Identify which cell holds the provided text, then report its [x, y] central coordinate. 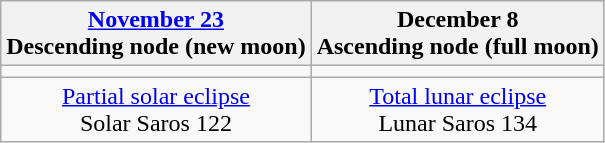
December 8Ascending node (full moon) [458, 34]
November 23Descending node (new moon) [156, 34]
Partial solar eclipseSolar Saros 122 [156, 110]
Total lunar eclipseLunar Saros 134 [458, 110]
